Identify which cell holds the provided text, then report its (x, y) central coordinate. 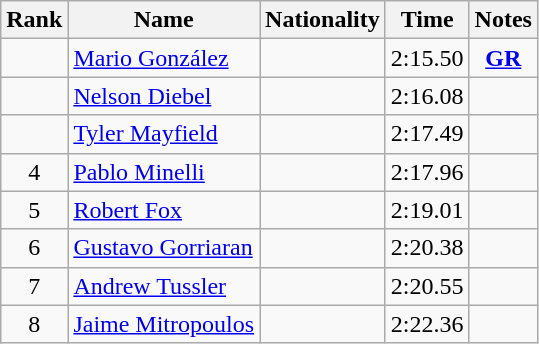
2:17.49 (427, 134)
Notes (503, 20)
Tyler Mayfield (164, 134)
7 (34, 286)
2:17.96 (427, 172)
4 (34, 172)
Gustavo Gorriaran (164, 248)
2:15.50 (427, 58)
Mario González (164, 58)
Name (164, 20)
2:16.08 (427, 96)
Andrew Tussler (164, 286)
2:20.38 (427, 248)
5 (34, 210)
8 (34, 324)
2:20.55 (427, 286)
2:19.01 (427, 210)
Nationality (323, 20)
Jaime Mitropoulos (164, 324)
GR (503, 58)
Time (427, 20)
Pablo Minelli (164, 172)
Nelson Diebel (164, 96)
Rank (34, 20)
Robert Fox (164, 210)
2:22.36 (427, 324)
6 (34, 248)
